Capture the cell that displays the provided text and extract its (x, y) central coordinate. 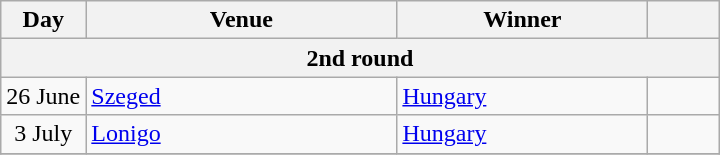
Day (44, 20)
3 July (44, 134)
26 June (44, 96)
Szeged (242, 96)
Venue (242, 20)
2nd round (360, 58)
Winner (522, 20)
Lonigo (242, 134)
